Return [X, Y] of the center of cell containing provided text 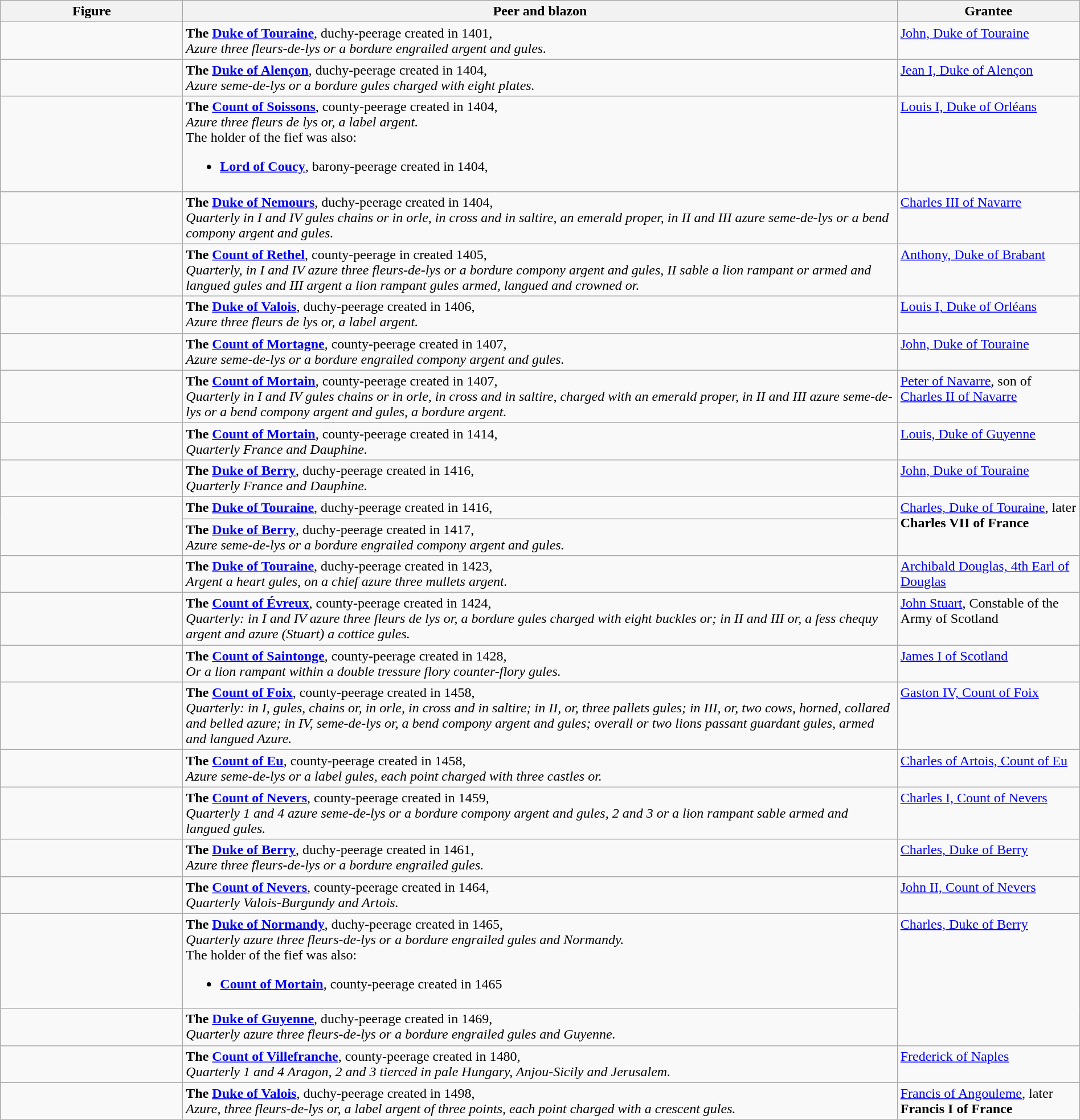
Anthony, Duke of Brabant [988, 270]
Francis of Angouleme, later Francis I of France [988, 1101]
Charles I, Count of Nevers [988, 813]
The Count of Eu, county-peerage created in 1458,Azure seme-de-lys or a label gules, each point charged with three castles or. [540, 769]
Figure [92, 11]
Peer and blazon [540, 11]
The Count of Nevers, county-peerage created in 1464,Quarterly Valois-Burgundy and Artois. [540, 895]
The Duke of Berry, duchy-peerage created in 1416,Quarterly France and Dauphine. [540, 478]
The Count of Mortagne, county-peerage created in 1407,Azure seme-de-lys or a bordure engrailed compony argent and gules. [540, 352]
The Duke of Berry, duchy-peerage created in 1417,Azure seme-de-lys or a bordure engrailed compony argent and gules. [540, 536]
The Count of Villefranche, county-peerage created in 1480,Quarterly 1 and 4 Aragon, 2 and 3 tierced in pale Hungary, Anjou-Sicily and Jerusalem. [540, 1064]
The Duke of Guyenne, duchy-peerage created in 1469,Quarterly azure three fleurs-de-lys or a bordure engrailed gules and Guyenne. [540, 1027]
The Duke of Berry, duchy-peerage created in 1461,Azure three fleurs-de-lys or a bordure engrailed gules. [540, 858]
Peter of Navarre, son of Charles II of Navarre [988, 396]
John II, Count of Nevers [988, 895]
The Count of Saintonge, county-peerage created in 1428,Or a lion rampant within a double tressure flory counter-flory gules. [540, 664]
John Stuart, Constable of the Army of Scotland [988, 619]
The Duke of Touraine, duchy-peerage created in 1423,Argent a heart gules, on a chief azure three mullets argent. [540, 574]
The Count of Mortain, county-peerage created in 1414,Quarterly France and Dauphine. [540, 441]
Gaston IV, Count of Foix [988, 716]
Jean I, Duke of Alençon [988, 77]
Charles of Artois, Count of Eu [988, 769]
The Duke of Alençon, duchy-peerage created in 1404,Azure seme-de-lys or a bordure gules charged with eight plates. [540, 77]
The Duke of Touraine, duchy-peerage created in 1416, [540, 507]
Louis, Duke of Guyenne [988, 441]
Charles, Duke of Touraine, later Charles VII of France [988, 526]
The Duke of Valois, duchy-peerage created in 1406,Azure three fleurs de lys or, a label argent. [540, 314]
The Duke of Touraine, duchy-peerage created in 1401,Azure three fleurs-de-lys or a bordure engrailed argent and gules. [540, 41]
James I of Scotland [988, 664]
Charles III of Navarre [988, 218]
Grantee [988, 11]
Archibald Douglas, 4th Earl of Douglas [988, 574]
Frederick of Naples [988, 1064]
